Identify which cell holds the provided text, then report its [X, Y] central coordinate. 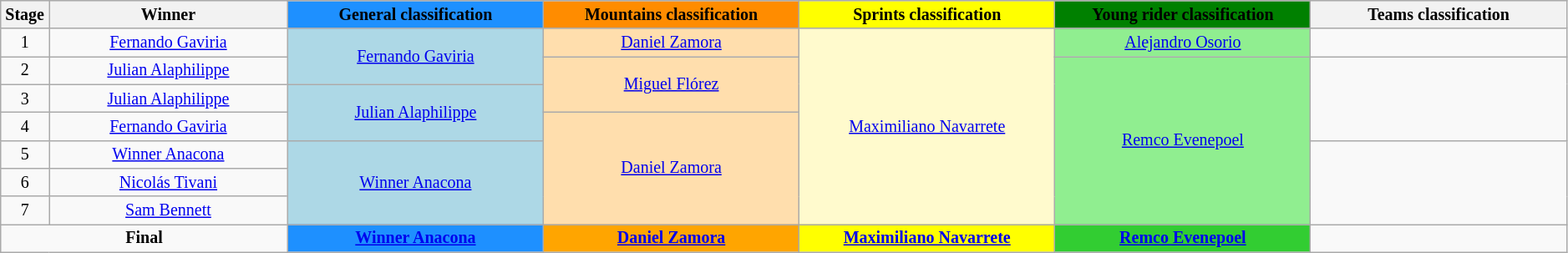
Stage [25, 15]
Sam Bennett [169, 210]
4 [25, 127]
1 [25, 43]
Final [145, 239]
Winner [169, 15]
Mountains classification [671, 15]
General classification [415, 15]
Miguel Flórez [671, 85]
2 [25, 70]
Nicolás Tivani [169, 182]
6 [25, 182]
3 [25, 99]
Alejandro Osorio [1183, 43]
Teams classification [1439, 15]
Young rider classification [1183, 15]
Sprints classification [927, 15]
5 [25, 154]
7 [25, 210]
